Search for the cell housing the specified text and yield its (X, Y) center coordinate. 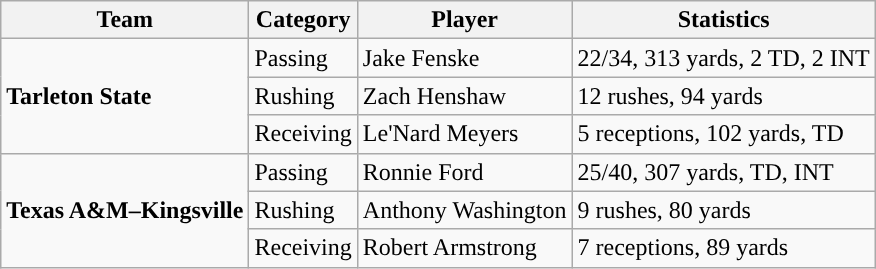
Tarleton State (125, 96)
5 receptions, 102 yards, TD (724, 134)
12 rushes, 94 yards (724, 96)
Ronnie Ford (464, 172)
Team (125, 20)
Statistics (724, 20)
Player (464, 20)
9 rushes, 80 yards (724, 210)
Anthony Washington (464, 210)
25/40, 307 yards, TD, INT (724, 172)
22/34, 313 yards, 2 TD, 2 INT (724, 58)
Texas A&M–Kingsville (125, 210)
Zach Henshaw (464, 96)
Jake Fenske (464, 58)
Category (303, 20)
Robert Armstrong (464, 248)
Le'Nard Meyers (464, 134)
7 receptions, 89 yards (724, 248)
